Capture the cell that displays the provided text and extract its [X, Y] central coordinate. 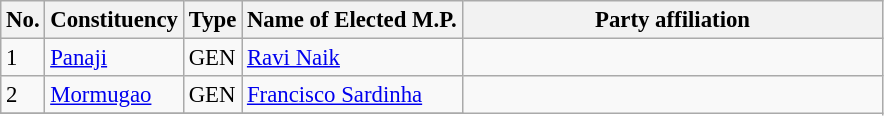
Constituency [114, 20]
Panaji [114, 58]
Ravi Naik [352, 58]
Party affiliation [672, 20]
Francisco Sardinha [352, 95]
Mormugao [114, 95]
Name of Elected M.P. [352, 20]
1 [23, 58]
No. [23, 20]
2 [23, 95]
Type [212, 20]
